Identify which cell holds the provided text, then report its (x, y) central coordinate. 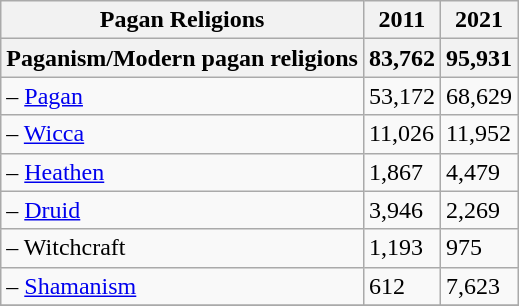
Pagan Religions (182, 20)
11,026 (402, 134)
68,629 (478, 96)
– Heathen (182, 172)
2,269 (478, 210)
83,762 (402, 58)
1,867 (402, 172)
612 (402, 286)
7,623 (478, 286)
– Shamanism (182, 286)
3,946 (402, 210)
11,952 (478, 134)
2021 (478, 20)
1,193 (402, 248)
53,172 (402, 96)
Paganism/Modern pagan religions (182, 58)
– Pagan (182, 96)
– Wicca (182, 134)
4,479 (478, 172)
975 (478, 248)
– Witchcraft (182, 248)
95,931 (478, 58)
– Druid (182, 210)
2011 (402, 20)
